Scan for the cell matching the given text and deliver its (x, y) coordinate at center. 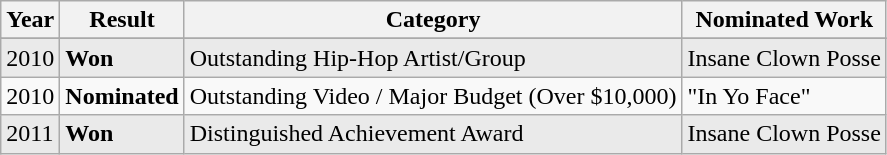
Nominated (122, 96)
Nominated Work (784, 20)
Outstanding Video / Major Budget (Over $10,000) (433, 96)
2011 (30, 134)
Result (122, 20)
"In Yo Face" (784, 96)
Year (30, 20)
Distinguished Achievement Award (433, 134)
Category (433, 20)
Outstanding Hip-Hop Artist/Group (433, 58)
